Identify which cell holds the provided text, then report its [x, y] central coordinate. 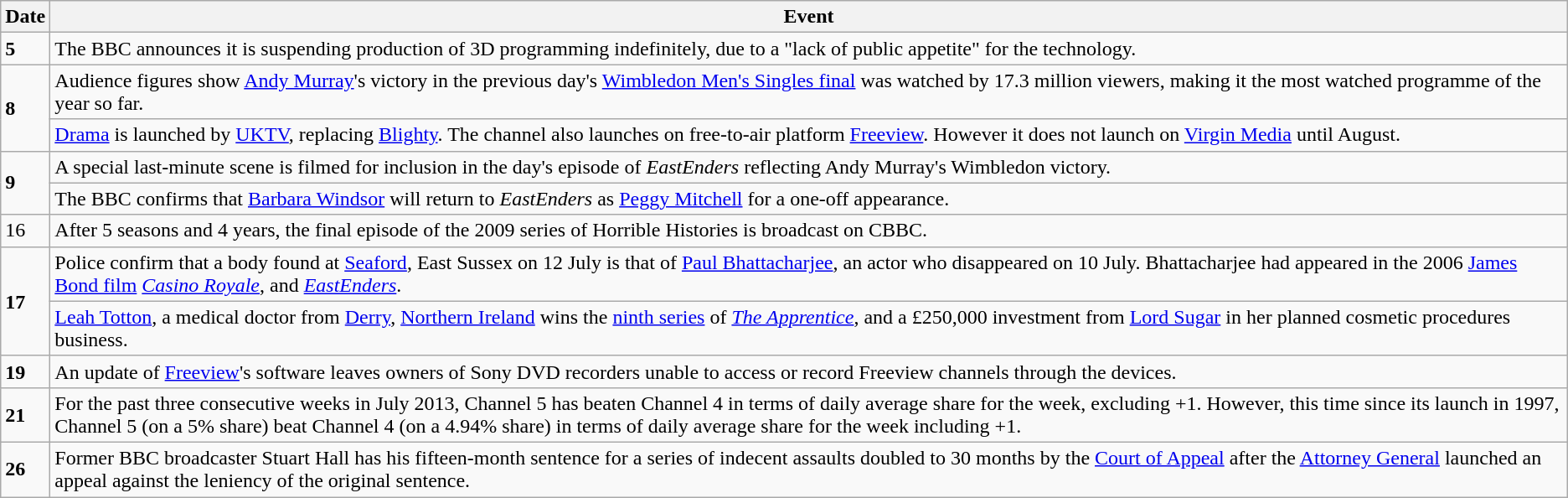
Date [25, 17]
19 [25, 371]
The BBC announces it is suspending production of 3D programming indefinitely, due to a "lack of public appetite" for the technology. [809, 49]
A special last-minute scene is filmed for inclusion in the day's episode of EastEnders reflecting Andy Murray's Wimbledon victory. [809, 167]
21 [25, 414]
9 [25, 183]
5 [25, 49]
Event [809, 17]
The BBC confirms that Barbara Windsor will return to EastEnders as Peggy Mitchell for a one-off appearance. [809, 199]
An update of Freeview's software leaves owners of Sony DVD recorders unable to access or record Freeview channels through the devices. [809, 371]
After 5 seasons and 4 years, the final episode of the 2009 series of Horrible Histories is broadcast on CBBC. [809, 231]
17 [25, 301]
16 [25, 231]
26 [25, 469]
8 [25, 107]
